For the text-containing cell, return its midpoint in [x, y] coordinate format. 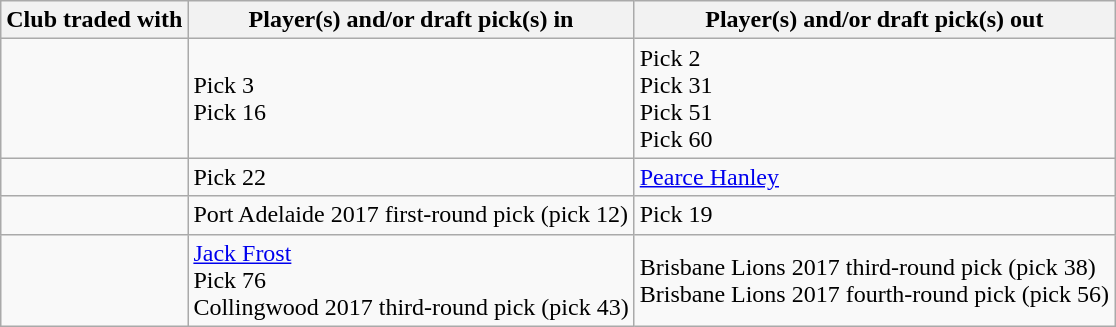
Player(s) and/or draft pick(s) out [874, 20]
Pearce Hanley [874, 177]
Club traded with [94, 20]
Pick 22 [411, 177]
Port Adelaide 2017 first-round pick (pick 12) [411, 215]
Pick 19 [874, 215]
Brisbane Lions 2017 third-round pick (pick 38)Brisbane Lions 2017 fourth-round pick (pick 56) [874, 280]
Pick 3Pick 16 [411, 98]
Jack FrostPick 76Collingwood 2017 third-round pick (pick 43) [411, 280]
Pick 2Pick 31Pick 51Pick 60 [874, 98]
Player(s) and/or draft pick(s) in [411, 20]
